Return the (x, y) coordinate for the center point of the cell that contains the specified text.  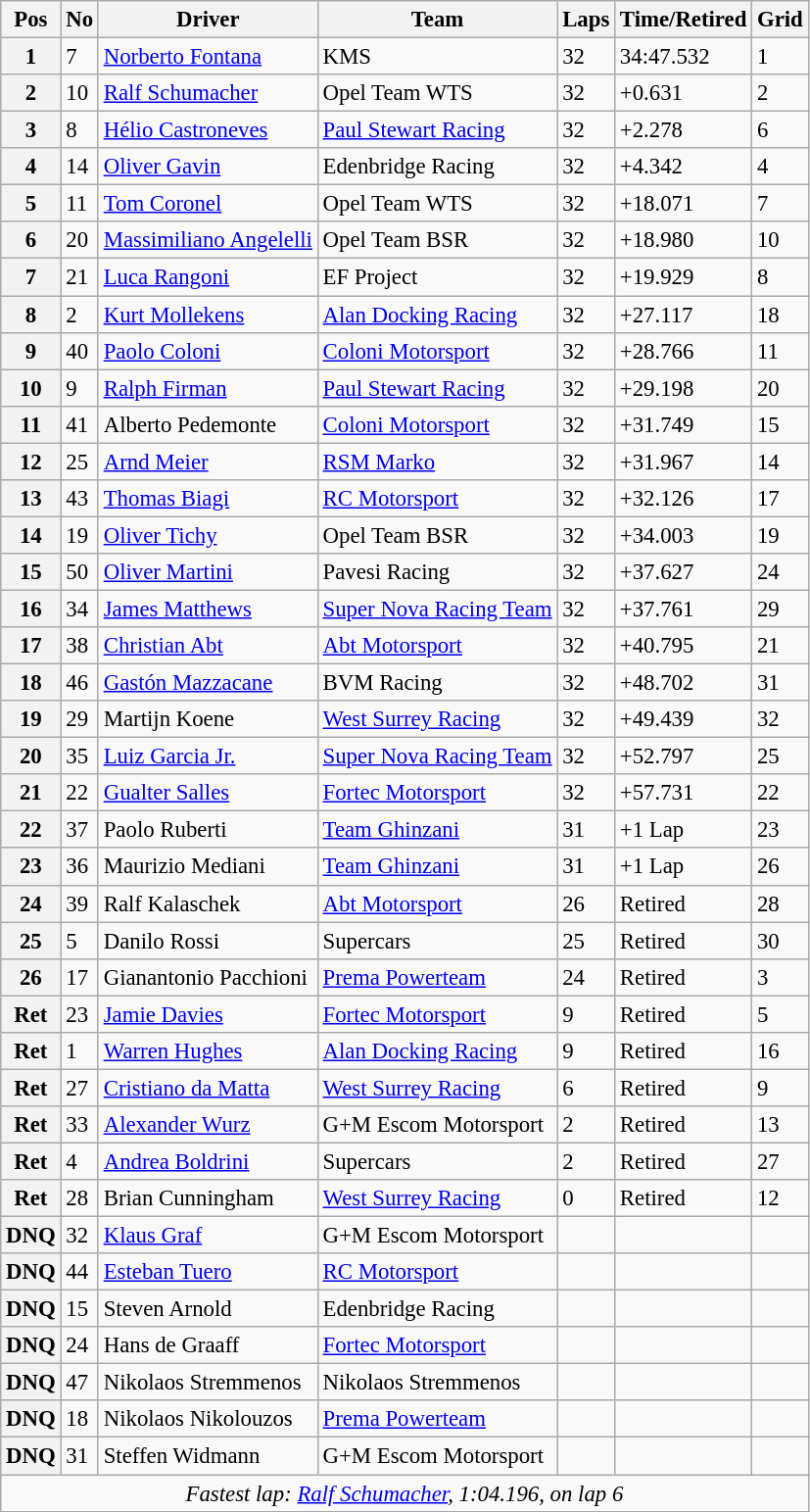
0 (586, 1198)
Time/Retired (684, 20)
Luca Rangoni (208, 277)
Paolo Ruberti (208, 830)
37 (79, 830)
Cristiano da Matta (208, 1088)
Nikolaos Nikolouzos (208, 1420)
Paolo Coloni (208, 351)
43 (79, 499)
Gualter Salles (208, 793)
+2.278 (684, 130)
+49.439 (684, 719)
Luiz Garcia Jr. (208, 756)
Oliver Gavin (208, 167)
38 (79, 646)
+34.003 (684, 535)
KMS (437, 57)
+31.749 (684, 424)
+29.198 (684, 388)
+52.797 (684, 756)
Hélio Castroneves (208, 130)
44 (79, 1272)
No (79, 20)
Grid (780, 20)
Team (437, 20)
Alberto Pedemonte (208, 424)
+57.731 (684, 793)
34:47.532 (684, 57)
+31.967 (684, 462)
30 (780, 941)
Andrea Boldrini (208, 1161)
Maurizio Mediani (208, 867)
Tom Coronel (208, 204)
+19.929 (684, 277)
Alexander Wurz (208, 1125)
Hans de Graaff (208, 1345)
Esteban Tuero (208, 1272)
Oliver Tichy (208, 535)
Martijn Koene (208, 719)
+48.702 (684, 683)
Kurt Mollekens (208, 315)
Norberto Fontana (208, 57)
EF Project (437, 277)
+37.761 (684, 609)
Brian Cunningham (208, 1198)
Laps (586, 20)
40 (79, 351)
+18.980 (684, 240)
Jamie Davies (208, 1014)
RSM Marko (437, 462)
Gastón Mazzacane (208, 683)
+0.631 (684, 93)
Oliver Martini (208, 572)
Fastest lap: Ralf Schumacher, 1:04.196, on lap 6 (405, 1493)
Gianantonio Pacchioni (208, 977)
Ralph Firman (208, 388)
+18.071 (684, 204)
Thomas Biagi (208, 499)
+4.342 (684, 167)
35 (79, 756)
Warren Hughes (208, 1051)
46 (79, 683)
Massimiliano Angelelli (208, 240)
Ralf Kalaschek (208, 903)
39 (79, 903)
BVM Racing (437, 683)
50 (79, 572)
Pos (31, 20)
Pavesi Racing (437, 572)
+37.627 (684, 572)
+27.117 (684, 315)
Christian Abt (208, 646)
Ralf Schumacher (208, 93)
34 (79, 609)
Driver (208, 20)
41 (79, 424)
James Matthews (208, 609)
Steffen Widmann (208, 1456)
+32.126 (684, 499)
+40.795 (684, 646)
33 (79, 1125)
36 (79, 867)
Steven Arnold (208, 1309)
Klaus Graf (208, 1236)
47 (79, 1383)
Danilo Rossi (208, 941)
+28.766 (684, 351)
Arnd Meier (208, 462)
